Output the (x, y) coordinate of the center of the cell containing the given text.  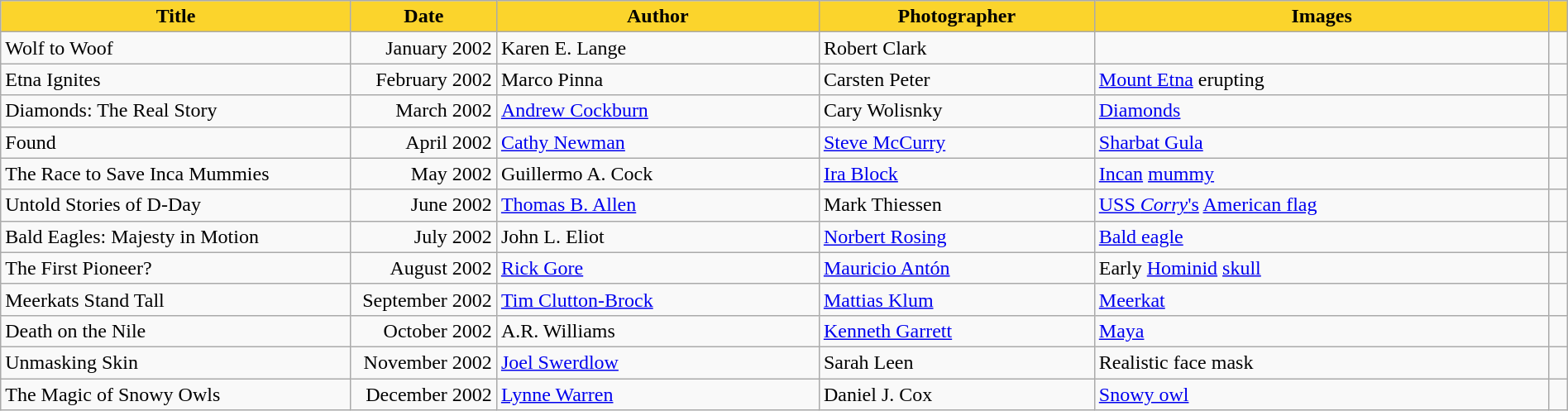
Lynne Warren (657, 394)
Untold Stories of D-Day (176, 205)
Karen E. Lange (657, 48)
USS Corry's American flag (1322, 205)
Author (657, 17)
Snowy owl (1322, 394)
July 2002 (423, 237)
Early Hominid skull (1322, 268)
Bald Eagles: Majesty in Motion (176, 237)
Etna Ignites (176, 79)
The Magic of Snowy Owls (176, 394)
Andrew Cockburn (657, 111)
Tim Clutton-Brock (657, 299)
Ira Block (956, 174)
Cary Wolisnky (956, 111)
A.R. Williams (657, 331)
Sharbat Gula (1322, 142)
Title (176, 17)
Rick Gore (657, 268)
April 2002 (423, 142)
Guillermo A. Cock (657, 174)
Wolf to Woof (176, 48)
February 2002 (423, 79)
Diamonds (1322, 111)
Death on the Nile (176, 331)
August 2002 (423, 268)
Thomas B. Allen (657, 205)
May 2002 (423, 174)
John L. Eliot (657, 237)
October 2002 (423, 331)
Daniel J. Cox (956, 394)
Photographer (956, 17)
Norbert Rosing (956, 237)
Maya (1322, 331)
March 2002 (423, 111)
January 2002 (423, 48)
Meerkat (1322, 299)
The First Pioneer? (176, 268)
Robert Clark (956, 48)
Images (1322, 17)
Joel Swerdlow (657, 362)
Steve McCurry (956, 142)
Unmasking Skin (176, 362)
Diamonds: The Real Story (176, 111)
Date (423, 17)
Incan mummy (1322, 174)
Cathy Newman (657, 142)
Marco Pinna (657, 79)
Sarah Leen (956, 362)
Bald eagle (1322, 237)
June 2002 (423, 205)
Found (176, 142)
Carsten Peter (956, 79)
Meerkats Stand Tall (176, 299)
Mount Etna erupting (1322, 79)
Mattias Klum (956, 299)
The Race to Save Inca Mummies (176, 174)
December 2002 (423, 394)
November 2002 (423, 362)
Mark Thiessen (956, 205)
Mauricio Antón (956, 268)
Realistic face mask (1322, 362)
September 2002 (423, 299)
Kenneth Garrett (956, 331)
